Return the [X, Y] coordinate for the center point of the cell that contains the specified text.  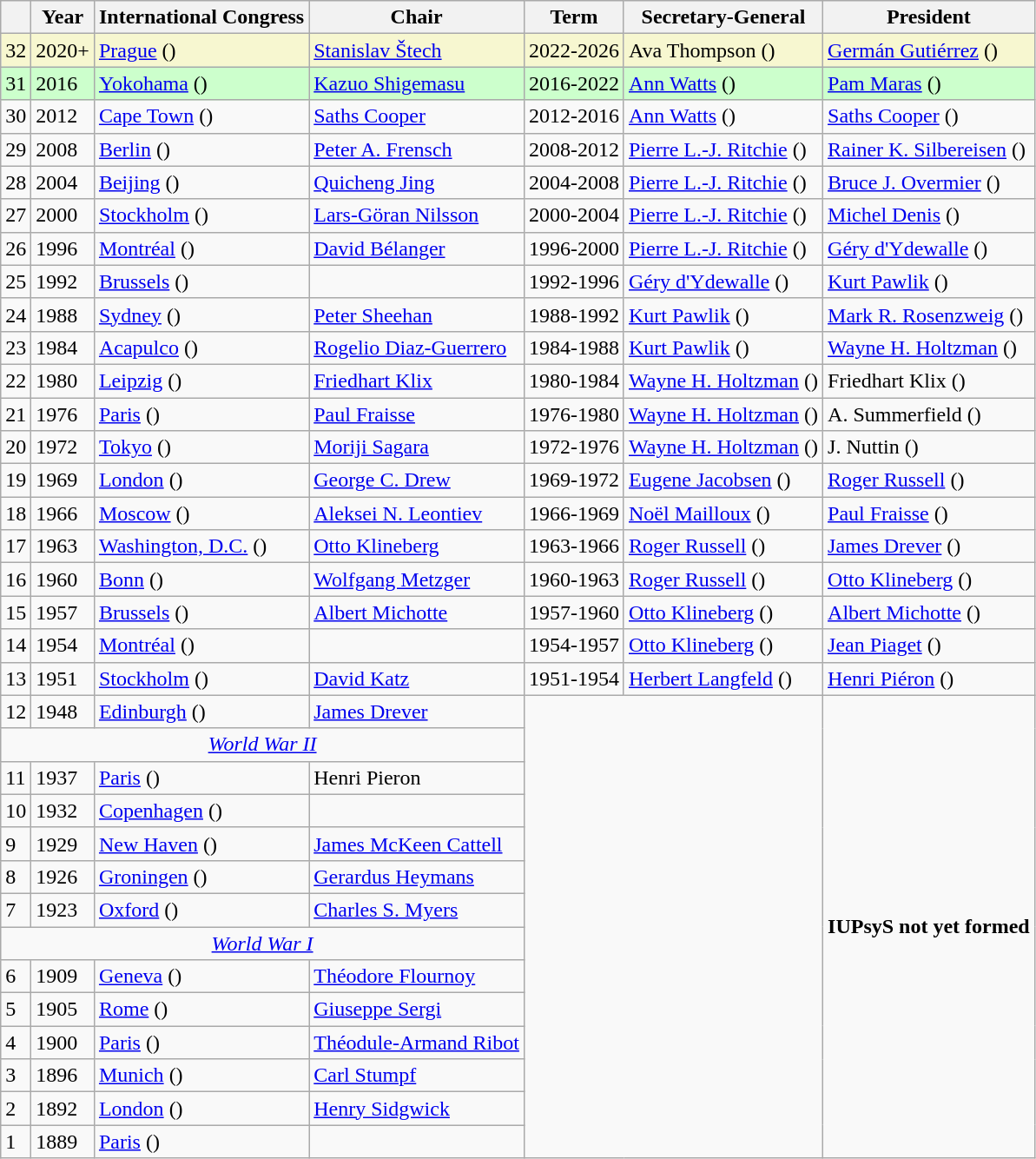
1963 [63, 546]
Rainer K. Silbereisen () [929, 149]
25 [16, 281]
Gerardus Heymans [417, 877]
21 [16, 414]
7 [16, 910]
Cape Town () [201, 116]
George C. Drew [417, 480]
1992-1996 [573, 281]
Lars-Göran Nilsson [417, 215]
20 [16, 447]
Secretary-General [723, 17]
1889 [63, 1142]
Oxford () [201, 910]
James McKeen Cattell [417, 844]
1957 [63, 613]
17 [16, 546]
David Bélanger [417, 248]
26 [16, 248]
Albert Michotte () [929, 613]
1937 [63, 778]
Washington, D.C. () [201, 546]
28 [16, 182]
1966 [63, 513]
31 [16, 83]
Otto Klineberg [417, 546]
Théodule-Armand Ribot [417, 1043]
International Congress [201, 17]
6 [16, 977]
1954 [63, 646]
2012-2016 [573, 116]
1948 [63, 712]
Herbert Langfeld () [723, 679]
19 [16, 480]
Henry Sidgwick [417, 1109]
1892 [63, 1109]
New Haven () [201, 844]
1923 [63, 910]
2022-2026 [573, 50]
2 [16, 1109]
Saths Cooper () [929, 116]
11 [16, 778]
Eugene Jacobsen () [723, 480]
23 [16, 348]
1909 [63, 977]
Copenhagen () [201, 811]
14 [16, 646]
1972-1976 [573, 447]
13 [16, 679]
Aleksei N. Leontiev [417, 513]
1960-1963 [573, 579]
1976-1980 [573, 414]
IUPsyS not yet formed [929, 926]
3 [16, 1076]
1 [16, 1142]
Mark R. Rosenzweig () [929, 315]
James Drever () [929, 546]
1980-1984 [573, 381]
Beijing () [201, 182]
Jean Piaget () [929, 646]
Acapulco () [201, 348]
Kazuo Shigemasu [417, 83]
Noël Mailloux () [723, 513]
12 [16, 712]
1969 [63, 480]
Year [63, 17]
Peter A. Frensch [417, 149]
1951-1954 [573, 679]
Tokyo () [201, 447]
1984 [63, 348]
Groningen () [201, 877]
24 [16, 315]
2012 [63, 116]
Carl Stumpf [417, 1076]
1954-1957 [573, 646]
9 [16, 844]
Wolfgang Metzger [417, 579]
2004-2008 [573, 182]
22 [16, 381]
1926 [63, 877]
1980 [63, 381]
1905 [63, 1010]
Albert Michotte [417, 613]
World War II [262, 745]
1972 [63, 447]
Henri Pieron [417, 778]
Ava Thompson () [723, 50]
2008 [63, 149]
Edinburgh () [201, 712]
Chair [417, 17]
James Drever [417, 712]
1966-1969 [573, 513]
Bruce J. Overmier () [929, 182]
Charles S. Myers [417, 910]
Michel Denis () [929, 215]
1988 [63, 315]
4 [16, 1043]
1896 [63, 1076]
29 [16, 149]
1996-2000 [573, 248]
2008-2012 [573, 149]
30 [16, 116]
Term [573, 17]
16 [16, 579]
Yokohama () [201, 83]
Friedhart Klix () [929, 381]
10 [16, 811]
1992 [63, 281]
Berlin () [201, 149]
Prague () [201, 50]
Bonn () [201, 579]
Pam Maras () [929, 83]
World War I [262, 943]
A. Summerfield () [929, 414]
2020+ [63, 50]
5 [16, 1010]
1963-1966 [573, 546]
32 [16, 50]
2016 [63, 83]
2000 [63, 215]
1932 [63, 811]
1957-1960 [573, 613]
1988-1992 [573, 315]
8 [16, 877]
Saths Cooper [417, 116]
Germán Gutiérrez () [929, 50]
Henri Piéron () [929, 679]
1969-1972 [573, 480]
President [929, 17]
Munich () [201, 1076]
David Katz [417, 679]
2000-2004 [573, 215]
Geneva () [201, 977]
Rome () [201, 1010]
1996 [63, 248]
Peter Sheehan [417, 315]
Paul Fraisse () [929, 513]
J. Nuttin () [929, 447]
Sydney () [201, 315]
1960 [63, 579]
1929 [63, 844]
1900 [63, 1043]
1976 [63, 414]
2016-2022 [573, 83]
Théodore Flournoy [417, 977]
Paul Fraisse [417, 414]
Rogelio Diaz-Guerrero [417, 348]
Leipzig () [201, 381]
Giuseppe Sergi [417, 1010]
2004 [63, 182]
1984-1988 [573, 348]
27 [16, 215]
18 [16, 513]
15 [16, 613]
Quicheng Jing [417, 182]
Stanislav Štech [417, 50]
Moscow () [201, 513]
Friedhart Klix [417, 381]
Moriji Sagara [417, 447]
1951 [63, 679]
